Identify which cell holds the provided text, then report its [x, y] central coordinate. 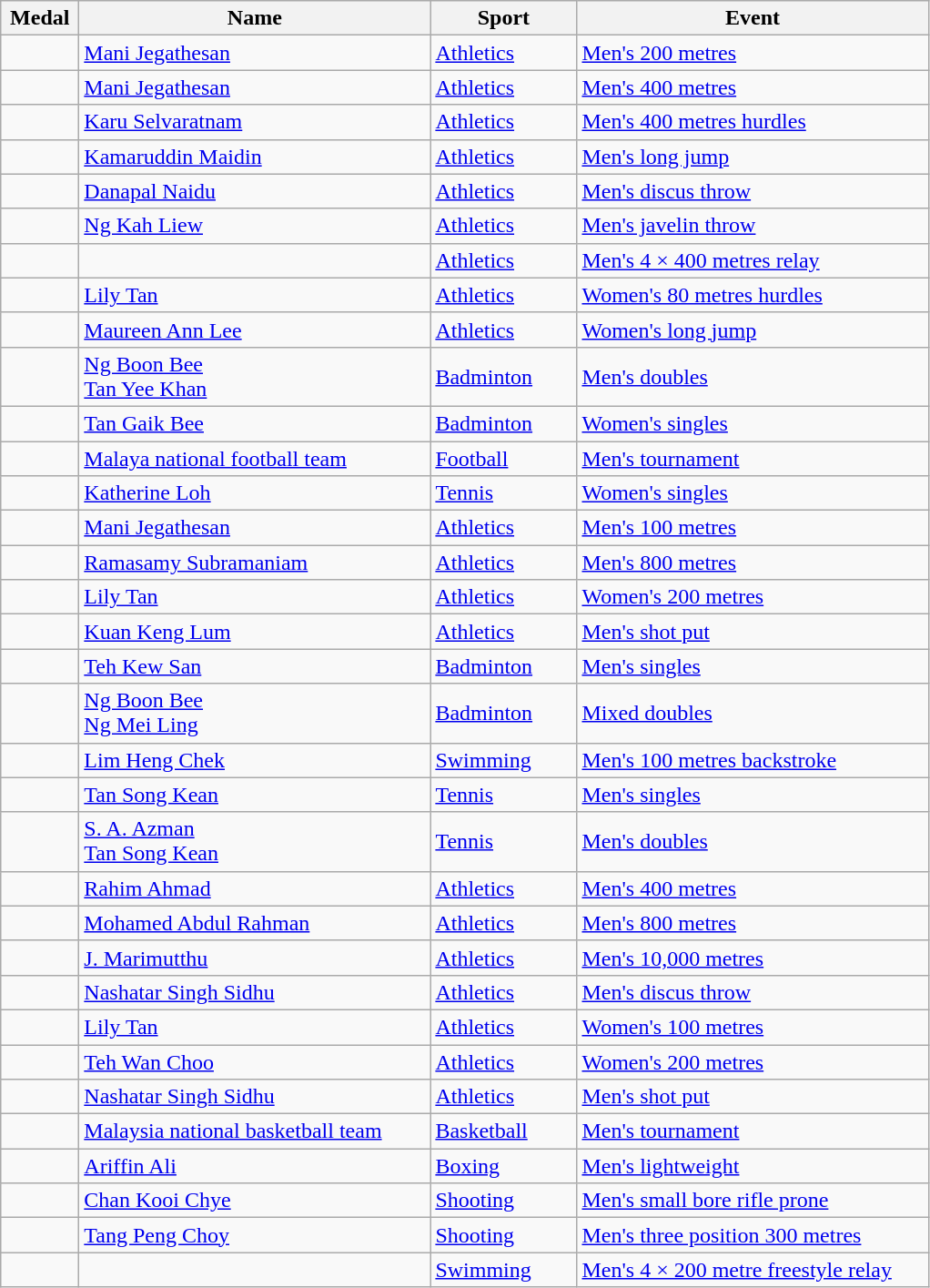
Tan Song Kean [255, 795]
Football [504, 458]
Malaysia national basketball team [255, 1131]
Men's long jump [753, 157]
Rahim Ahmad [255, 888]
Tang Peng Choy [255, 1235]
Ng Boon BeeTan Yee Khan [255, 377]
Men's 10,000 metres [753, 958]
Ariffin Ali [255, 1166]
Mohamed Abdul Rahman [255, 923]
Women's 100 metres [753, 1027]
Tan Gaik Bee [255, 423]
Ramasamy Subramaniam [255, 563]
Kamaruddin Maidin [255, 157]
J. Marimutthu [255, 958]
Event [753, 18]
Men's 4 × 200 metre freestyle relay [753, 1270]
Lim Heng Chek [255, 760]
Teh Kew San [255, 666]
Men's small bore rifle prone [753, 1201]
Men's 400 metres hurdles [753, 122]
Women's long jump [753, 330]
Karu Selvaratnam [255, 122]
Chan Kooi Chye [255, 1201]
Mixed doubles [753, 714]
Men's 100 metres backstroke [753, 760]
S. A. AzmanTan Song Kean [255, 841]
Malaya national football team [255, 458]
Name [255, 18]
Medal [40, 18]
Men's 100 metres [753, 528]
Teh Wan Choo [255, 1062]
Men's 200 metres [753, 53]
Boxing [504, 1166]
Basketball [504, 1131]
Men's 4 × 400 metres relay [753, 260]
Men's three position 300 metres [753, 1235]
Katherine Loh [255, 493]
Ng Kah Liew [255, 226]
Men's lightweight [753, 1166]
Men's javelin throw [753, 226]
Ng Boon BeeNg Mei Ling [255, 714]
Maureen Ann Lee [255, 330]
Women's 80 metres hurdles [753, 295]
Danapal Naidu [255, 191]
Sport [504, 18]
Kuan Keng Lum [255, 632]
